Return (x, y) of the center of cell containing provided text 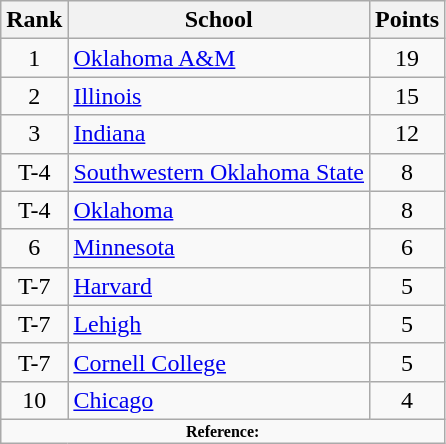
Cornell College (219, 362)
Harvard (219, 286)
Southwestern Oklahoma State (219, 172)
19 (408, 58)
Minnesota (219, 248)
3 (34, 134)
Illinois (219, 96)
12 (408, 134)
Oklahoma (219, 210)
1 (34, 58)
Lehigh (219, 324)
15 (408, 96)
10 (34, 400)
Reference: (223, 431)
Indiana (219, 134)
Points (408, 20)
2 (34, 96)
Chicago (219, 400)
4 (408, 400)
Rank (34, 20)
Oklahoma A&M (219, 58)
School (219, 20)
